Return the (x, y) coordinate for the center point of the cell that contains the specified text.  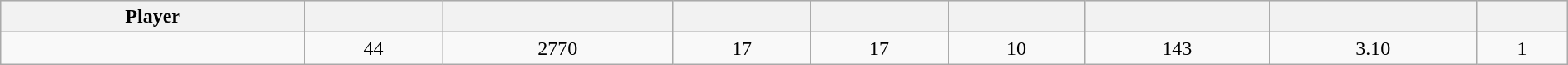
2770 (558, 48)
1 (1522, 48)
Player (153, 17)
10 (1016, 48)
143 (1178, 48)
44 (374, 48)
3.10 (1373, 48)
